From the cell containing the given text, extract its center point as (x, y) coordinate. 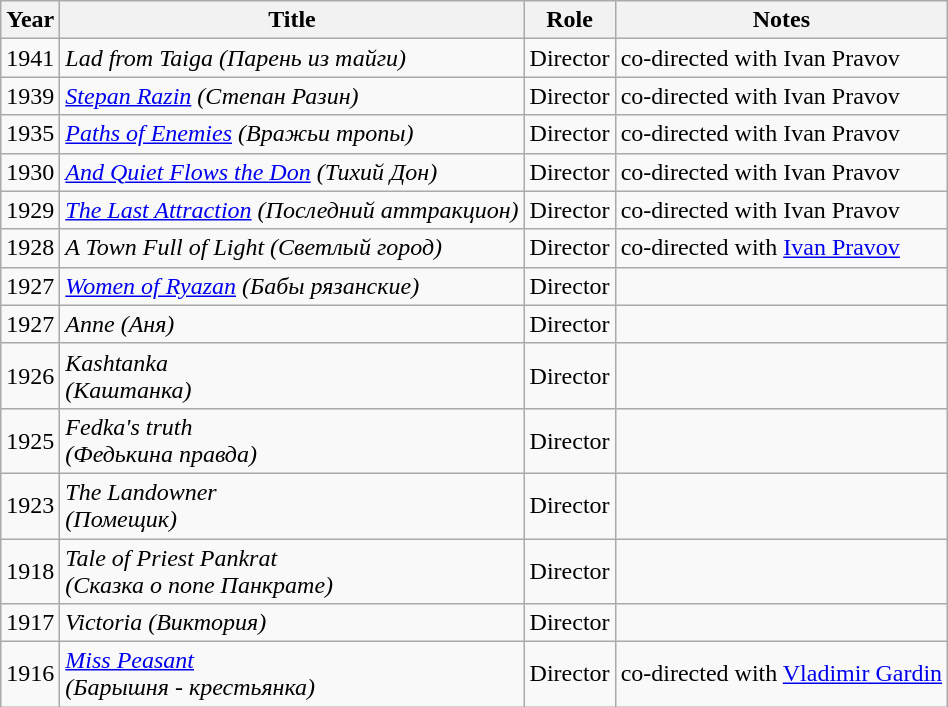
1917 (30, 623)
Miss Peasant(Барышня - крестьянка) (292, 674)
Kashtanka(Каштанка) (292, 376)
Notes (782, 20)
1926 (30, 376)
1923 (30, 506)
Role (570, 20)
Fedka's truth(Федькина правда) (292, 440)
Victoria (Виктория) (292, 623)
1941 (30, 58)
1929 (30, 210)
The Landowner(Помещик) (292, 506)
The Last Attraction (Последний аттракцион) (292, 210)
A Town Full of Light (Светлый город) (292, 248)
1930 (30, 172)
co-directed with Vladimir Gardin (782, 674)
1939 (30, 96)
1935 (30, 134)
1918 (30, 570)
Lad from Taiga (Парень из тайги) (292, 58)
And Quiet Flows the Don (Тихий Дон) (292, 172)
Anne (Аня) (292, 324)
1925 (30, 440)
1916 (30, 674)
Tale of Priest Pankrat(Сказка о попе Панкрате) (292, 570)
Year (30, 20)
1928 (30, 248)
Stepan Razin (Степан Разин) (292, 96)
Paths of Enemies (Вражьи тропы) (292, 134)
Title (292, 20)
Women of Ryazan (Бабы рязанские) (292, 286)
